Locate the cell with the specified text and output its [X, Y] center coordinate. 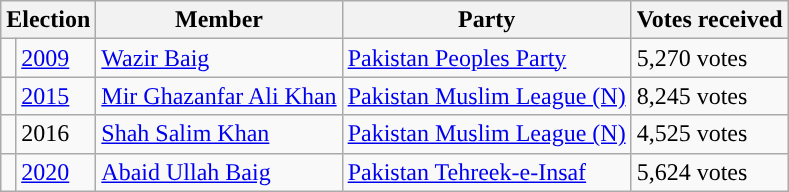
Wazir Baig [219, 58]
5,270 votes [710, 58]
2020 [56, 172]
Party [486, 20]
2009 [56, 58]
Member [219, 20]
Votes received [710, 20]
Election [48, 20]
Mir Ghazanfar Ali Khan [219, 96]
2016 [56, 134]
4,525 votes [710, 134]
Pakistan Peoples Party [486, 58]
Pakistan Tehreek-e-Insaf [486, 172]
5,624 votes [710, 172]
2015 [56, 96]
Shah Salim Khan [219, 134]
Abaid Ullah Baig [219, 172]
8,245 votes [710, 96]
